Search for the cell housing the specified text and yield its (X, Y) center coordinate. 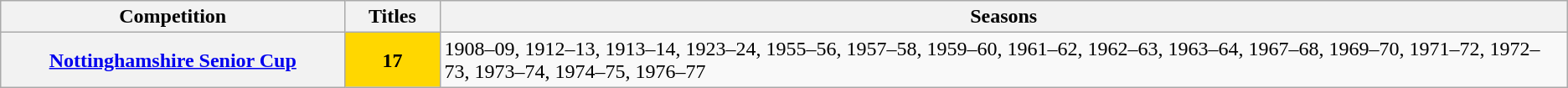
Seasons (1003, 17)
Competition (173, 17)
17 (392, 60)
Titles (392, 17)
Nottinghamshire Senior Cup (173, 60)
